Extract the (x, y) coordinate from the center of the cell holding the provided text.  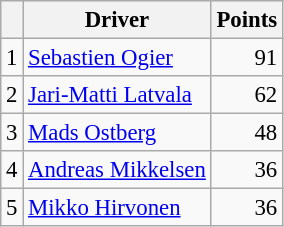
Mikko Hirvonen (117, 208)
3 (12, 133)
2 (12, 95)
Jari-Matti Latvala (117, 95)
91 (246, 58)
Points (246, 20)
Andreas Mikkelsen (117, 170)
62 (246, 95)
Driver (117, 20)
48 (246, 133)
4 (12, 170)
Sebastien Ogier (117, 58)
1 (12, 58)
Mads Ostberg (117, 133)
5 (12, 208)
